Return the [x, y] coordinate for the center point of the cell that contains the specified text.  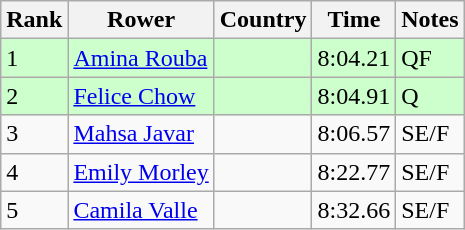
Emily Morley [141, 172]
Camila Valle [141, 210]
2 [34, 96]
3 [34, 134]
8:32.66 [354, 210]
Q [430, 96]
1 [34, 58]
Amina Rouba [141, 58]
Time [354, 20]
Rower [141, 20]
8:04.91 [354, 96]
Felice Chow [141, 96]
5 [34, 210]
8:06.57 [354, 134]
Rank [34, 20]
4 [34, 172]
Notes [430, 20]
8:22.77 [354, 172]
8:04.21 [354, 58]
Mahsa Javar [141, 134]
QF [430, 58]
Country [263, 20]
